Extract the (X, Y) coordinate from the center of the cell holding the provided text.  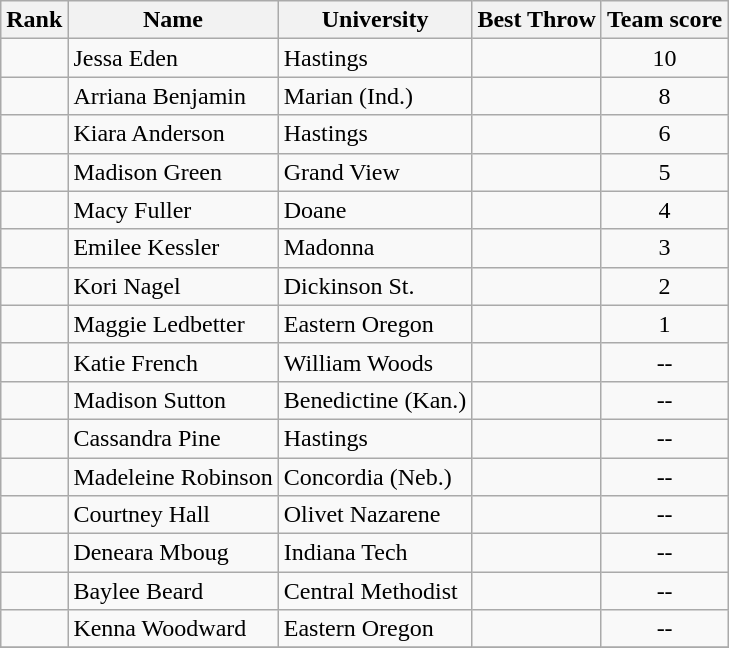
Kenna Woodward (173, 629)
2 (664, 286)
Dickinson St. (375, 286)
Concordia (Neb.) (375, 477)
Best Throw (537, 20)
Grand View (375, 172)
Central Methodist (375, 591)
Indiana Tech (375, 553)
Madison Sutton (173, 400)
Team score (664, 20)
Madison Green (173, 172)
Cassandra Pine (173, 438)
Macy Fuller (173, 210)
Madonna (375, 248)
Courtney Hall (173, 515)
3 (664, 248)
Kiara Anderson (173, 134)
Deneara Mboug (173, 553)
University (375, 20)
1 (664, 324)
Kori Nagel (173, 286)
Madeleine Robinson (173, 477)
6 (664, 134)
Baylee Beard (173, 591)
4 (664, 210)
Katie French (173, 362)
William Woods (375, 362)
Jessa Eden (173, 58)
5 (664, 172)
Arriana Benjamin (173, 96)
8 (664, 96)
Emilee Kessler (173, 248)
Rank (34, 20)
10 (664, 58)
Benedictine (Kan.) (375, 400)
Doane (375, 210)
Maggie Ledbetter (173, 324)
Marian (Ind.) (375, 96)
Name (173, 20)
Olivet Nazarene (375, 515)
